From the cell containing the given text, extract its center point as (X, Y) coordinate. 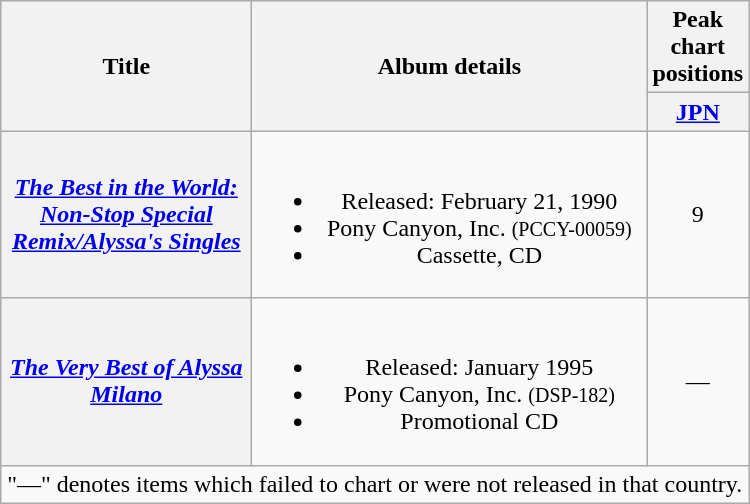
JPN (698, 112)
Peak chart positions (698, 47)
Released: January 1995Pony Canyon, Inc. (DSP-182)Promotional CD (450, 382)
— (698, 382)
Released: February 21, 1990Pony Canyon, Inc. (PCCY-00059)Cassette, CD (450, 214)
The Very Best of Alyssa Milano (126, 382)
"—" denotes items which failed to chart or were not released in that country. (375, 484)
9 (698, 214)
Title (126, 66)
The Best in the World: Non-Stop Special Remix/Alyssa's Singles (126, 214)
Album details (450, 66)
